Determine the [x, y] coordinate at the center of the cell enclosing the given text.  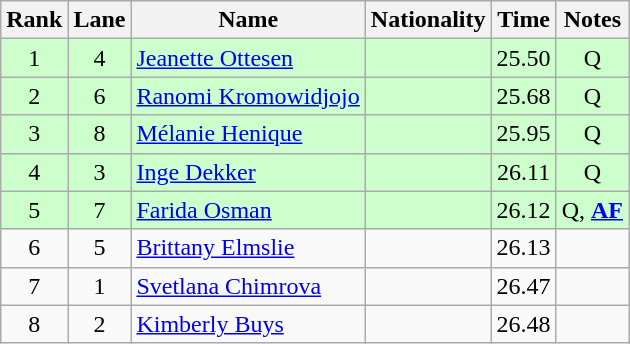
26.12 [524, 210]
Jeanette Ottesen [248, 58]
25.95 [524, 134]
Inge Dekker [248, 172]
Notes [592, 20]
Brittany Elmslie [248, 248]
26.48 [524, 324]
Ranomi Kromowidjojo [248, 96]
26.47 [524, 286]
Time [524, 20]
Name [248, 20]
26.11 [524, 172]
Kimberly Buys [248, 324]
Farida Osman [248, 210]
Svetlana Chimrova [248, 286]
Nationality [428, 20]
25.50 [524, 58]
Mélanie Henique [248, 134]
25.68 [524, 96]
Lane [100, 20]
26.13 [524, 248]
Rank [34, 20]
Q, AF [592, 210]
